Provide the (X, Y) coordinate of the cell's center where the given text is located.  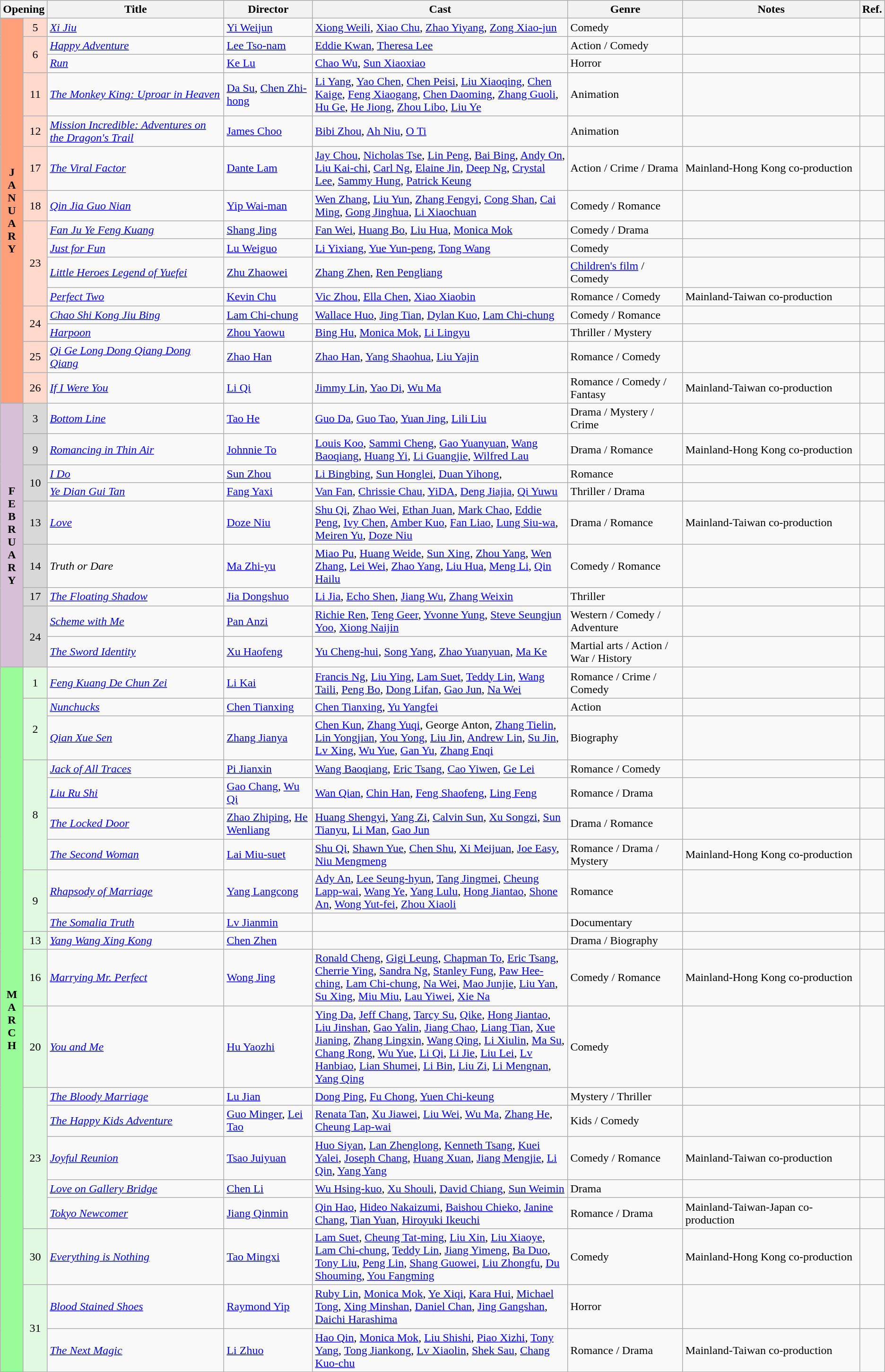
The Viral Factor (136, 168)
12 (35, 131)
Chen Tianxing, Yu Yangfei (440, 707)
Qi Ge Long Dong Qiang Dong Qiang (136, 357)
Lai Miu-suet (269, 855)
Lu Weiguo (269, 248)
Harpoon (136, 333)
The Monkey King: Uproar in Heaven (136, 94)
The Second Woman (136, 855)
Ruby Lin, Monica Mok, Ye Xiqi, Kara Hui, Michael Tong, Xing Minshan, Daniel Chan, Jing Gangshan, Daichi Harashima (440, 1306)
Tsao Juiyuan (269, 1158)
Qin Jia Guo Nian (136, 205)
Yang Langcong (269, 892)
Qin Hao, Hideo Nakaizumi, Baishou Chieko, Janine Chang, Tian Yuan, Hiroyuki Ikeuchi (440, 1213)
Jack of All Traces (136, 768)
Notes (771, 9)
Doze Niu (269, 522)
Martial arts / Action / War / History (625, 651)
Wong Jing (269, 978)
Romance / Drama / Mystery (625, 855)
Zhu Zhaowei (269, 272)
Wu Hsing-kuo, Xu Shouli, David Chiang, Sun Weimin (440, 1189)
Shu Qi, Shawn Yue, Chen Shu, Xi Meijuan, Joe Easy, Niu Mengmeng (440, 855)
Bottom Line (136, 419)
Tokyo Newcomer (136, 1213)
Louis Koo, Sammi Cheng, Gao Yuanyuan, Wang Baoqiang, Huang Yi, Li Guangjie, Wilfred Lau (440, 449)
Action / Crime / Drama (625, 168)
Xiong Weili, Xiao Chu, Zhao Yiyang, Zong Xiao-jun (440, 27)
Zhou Yaowu (269, 333)
Drama (625, 1189)
Bing Hu, Monica Mok, Li Lingyu (440, 333)
Xi Jiu (136, 27)
Sun Zhou (269, 474)
Romance / Crime / Comedy (625, 683)
Huang Shengyi, Yang Zi, Calvin Sun, Xu Songzi, Sun Tianyu, Li Man, Gao Jun (440, 824)
31 (35, 1328)
Romance / Comedy / Fantasy (625, 388)
8 (35, 814)
Yip Wai-man (269, 205)
FEBRUARY (12, 535)
Dante Lam (269, 168)
Just for Fun (136, 248)
Pi Jianxin (269, 768)
Mystery / Thriller (625, 1096)
Jimmy Lin, Yao Di, Wu Ma (440, 388)
Hu Yaozhi (269, 1047)
The Next Magic (136, 1350)
10 (35, 483)
Wan Qian, Chin Han, Feng Shaofeng, Ling Feng (440, 793)
Lu Jian (269, 1096)
Ref. (872, 9)
The Happy Kids Adventure (136, 1120)
Children's film / Comedy (625, 272)
Documentary (625, 922)
Lee Tso-nam (269, 45)
James Choo (269, 131)
Little Heroes Legend of Yuefei (136, 272)
2 (35, 729)
Huo Siyan, Lan Zhenglong, Kenneth Tsang, Kuei Yalei, Joseph Chang, Huang Xuan, Jiang Mengjie, Li Qin, Yang Yang (440, 1158)
Mission Incredible: Adventures on the Dragon's Trail (136, 131)
Fan Ju Ye Feng Kuang (136, 230)
Ma Zhi-yu (269, 566)
Shang Jing (269, 230)
18 (35, 205)
Yu Cheng-hui, Song Yang, Zhao Yuanyuan, Ma Ke (440, 651)
Pan Anzi (269, 621)
Drama / Biography (625, 940)
Action (625, 707)
Scheme with Me (136, 621)
Romancing in Thin Air (136, 449)
Mainland-Taiwan-Japan co-production (771, 1213)
Chen Kun, Zhang Yuqi, George Anton, Zhang Tielin, Lin Yongjian, You Yong, Liu Jin, Andrew Lin, Su Jin, Lv Xing, Wu Yue, Gan Yu, Zhang Enqi (440, 738)
11 (35, 94)
Yi Weijun (269, 27)
26 (35, 388)
25 (35, 357)
Kids / Comedy (625, 1120)
The Floating Shadow (136, 597)
Run (136, 63)
Xu Haofeng (269, 651)
MARCH (12, 1019)
Perfect Two (136, 296)
Love (136, 522)
Happy Adventure (136, 45)
Blood Stained Shoes (136, 1306)
Wang Baoqiang, Eric Tsang, Cao Yiwen, Ge Lei (440, 768)
6 (35, 54)
Nunchucks (136, 707)
Miao Pu, Huang Weide, Sun Xing, Zhou Yang, Wen Zhang, Lei Wei, Zhao Yang, Liu Hua, Meng Li, Qin Hailu (440, 566)
I Do (136, 474)
Hao Qin, Monica Mok, Liu Shishi, Piao Xizhi, Tony Yang, Tong Jiankong, Lv Xiaolin, Shek Sau, Chang Kuo-chu (440, 1350)
Dong Ping, Fu Chong, Yuen Chi-keung (440, 1096)
Ady An, Lee Seung-hyun, Tang Jingmei, Cheung Lapp-wai, Wang Ye, Yang Lulu, Hong Jiantao, Shone An, Wong Yut-fei, Zhou Xiaoli (440, 892)
Tao He (269, 419)
Tao Mingxi (269, 1257)
Qian Xue Sen (136, 738)
You and Me (136, 1047)
Richie Ren, Teng Geer, Yvonne Yung, Steve Seungjun Yoo, Xiong Naijin (440, 621)
Chao Shi Kong Jiu Bing (136, 314)
Li Jia, Echo Shen, Jiang Wu, Zhang Weixin (440, 597)
Zhang Zhen, Ren Pengliang (440, 272)
Yang Wang Xing Kong (136, 940)
The Sword Identity (136, 651)
Renata Tan, Xu Jiawei, Liu Wei, Wu Ma, Zhang He, Cheung Lap-wai (440, 1120)
Zhao Zhiping, He Wenliang (269, 824)
Jia Dongshuo (269, 597)
Bibi Zhou, Ah Niu, O Ti (440, 131)
Wen Zhang, Liu Yun, Zhang Fengyi, Cong Shan, Cai Ming, Gong Jinghua, Li Xiaochuan (440, 205)
Chen Li (269, 1189)
Jiang Qinmin (269, 1213)
Li Yixiang, Yue Yun-peng, Tong Wang (440, 248)
Director (269, 9)
Western / Comedy / Adventure (625, 621)
Joyful Reunion (136, 1158)
Li Zhuo (269, 1350)
Everything is Nothing (136, 1257)
Da Su, Chen Zhi-hong (269, 94)
3 (35, 419)
1 (35, 683)
Rhapsody of Marriage (136, 892)
Raymond Yip (269, 1306)
Li Qi (269, 388)
The Somalia Truth (136, 922)
Wallace Huo, Jing Tian, Dylan Kuo, Lam Chi-chung (440, 314)
Johnnie To (269, 449)
Ye Dian Gui Tan (136, 492)
Fan Wei, Huang Bo, Liu Hua, Monica Mok (440, 230)
Thriller / Mystery (625, 333)
Marrying Mr. Perfect (136, 978)
Biography (625, 738)
Fang Yaxi (269, 492)
Eddie Kwan, Theresa Lee (440, 45)
Shu Qi, Zhao Wei, Ethan Juan, Mark Chao, Eddie Peng, Ivy Chen, Amber Kuo, Fan Liao, Lung Siu-wa, Meiren Yu, Doze Niu (440, 522)
16 (35, 978)
Lam Chi-chung (269, 314)
Vic Zhou, Ella Chen, Xiao Xiaobin (440, 296)
20 (35, 1047)
Opening (24, 9)
Liu Ru Shi (136, 793)
Chen Tianxing (269, 707)
Thriller / Drama (625, 492)
The Bloody Marriage (136, 1096)
JANUARY (12, 211)
Thriller (625, 597)
Chen Zhen (269, 940)
5 (35, 27)
If I Were You (136, 388)
Lv Jianmin (269, 922)
The Locked Door (136, 824)
Li Yang, Yao Chen, Chen Peisi, Liu Xiaoqing, Chen Kaige, Feng Xiaogang, Chen Daoming, Zhang Guoli, Hu Ge, He Jiong, Zhou Libo, Liu Ye (440, 94)
Chao Wu, Sun Xiaoxiao (440, 63)
Li Kai (269, 683)
Title (136, 9)
Action / Comedy (625, 45)
14 (35, 566)
Van Fan, Chrissie Chau, YiDA, Deng Jiajia, Qi Yuwu (440, 492)
Zhang Jianya (269, 738)
Zhao Han (269, 357)
Ke Lu (269, 63)
Jay Chou, Nicholas Tse, Lin Peng, Bai Bing, Andy On, Liu Kai-chi, Carl Ng, Elaine Jin, Deep Ng, Crystal Lee, Sammy Hung, Patrick Keung (440, 168)
Guo Minger, Lei Tao (269, 1120)
Genre (625, 9)
Francis Ng, Liu Ying, Lam Suet, Teddy Lin, Wang Taili, Peng Bo, Dong Lifan, Gao Jun, Na Wei (440, 683)
Guo Da, Guo Tao, Yuan Jing, Lili Liu (440, 419)
Gao Chang, Wu Qi (269, 793)
Li Bingbing, Sun Honglei, Duan Yihong, (440, 474)
Zhao Han, Yang Shaohua, Liu Yajin (440, 357)
Love on Gallery Bridge (136, 1189)
30 (35, 1257)
Cast (440, 9)
Truth or Dare (136, 566)
Comedy / Drama (625, 230)
Feng Kuang De Chun Zei (136, 683)
Kevin Chu (269, 296)
Drama / Mystery / Crime (625, 419)
